Scan for the cell matching the given text and deliver its (X, Y) coordinate at center. 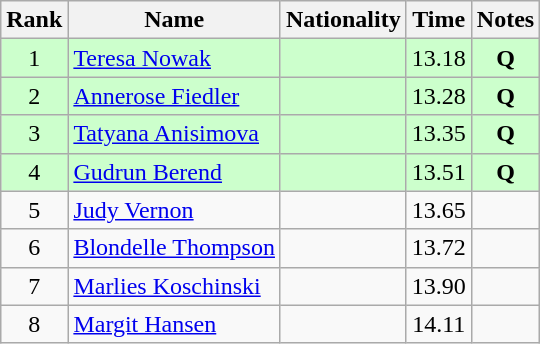
Nationality (343, 20)
Teresa Nowak (174, 58)
13.51 (438, 172)
4 (34, 172)
13.65 (438, 210)
7 (34, 286)
14.11 (438, 324)
8 (34, 324)
5 (34, 210)
13.72 (438, 248)
Notes (505, 20)
Judy Vernon (174, 210)
3 (34, 134)
Name (174, 20)
2 (34, 96)
13.28 (438, 96)
Gudrun Berend (174, 172)
Margit Hansen (174, 324)
Time (438, 20)
13.18 (438, 58)
Tatyana Anisimova (174, 134)
Blondelle Thompson (174, 248)
13.35 (438, 134)
6 (34, 248)
1 (34, 58)
Rank (34, 20)
13.90 (438, 286)
Annerose Fiedler (174, 96)
Marlies Koschinski (174, 286)
